Provide the (x, y) coordinate of the cell's center where the given text is located.  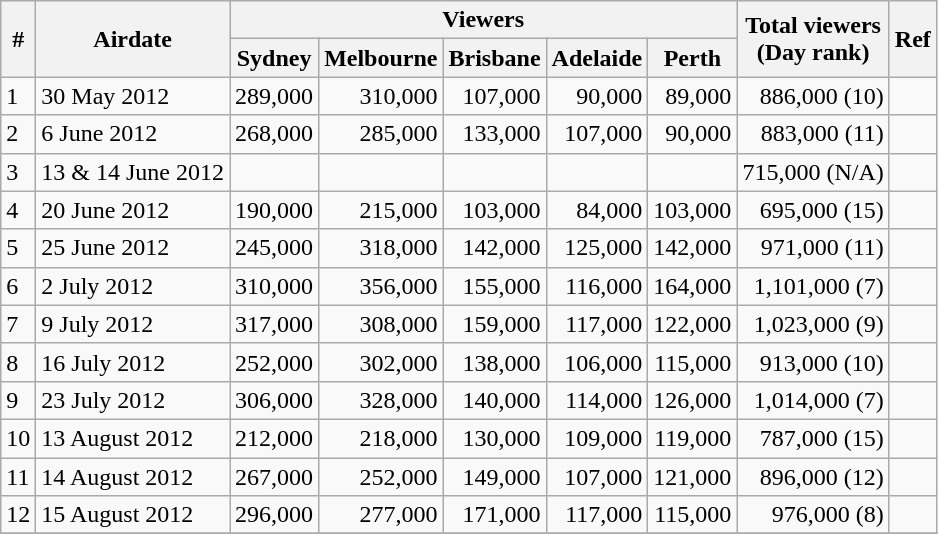
16 July 2012 (133, 362)
2 (18, 134)
356,000 (381, 286)
122,000 (692, 324)
886,000 (10) (813, 96)
164,000 (692, 286)
Airdate (133, 39)
9 (18, 400)
14 August 2012 (133, 477)
Adelaide (597, 58)
# (18, 39)
268,000 (274, 134)
913,000 (10) (813, 362)
Total viewers (Day rank) (813, 39)
149,000 (494, 477)
6 June 2012 (133, 134)
138,000 (494, 362)
296,000 (274, 515)
Perth (692, 58)
245,000 (274, 248)
1,023,000 (9) (813, 324)
289,000 (274, 96)
114,000 (597, 400)
277,000 (381, 515)
285,000 (381, 134)
212,000 (274, 438)
12 (18, 515)
318,000 (381, 248)
15 August 2012 (133, 515)
121,000 (692, 477)
Melbourne (381, 58)
2 July 2012 (133, 286)
Viewers (484, 20)
317,000 (274, 324)
23 July 2012 (133, 400)
126,000 (692, 400)
306,000 (274, 400)
Brisbane (494, 58)
215,000 (381, 210)
883,000 (11) (813, 134)
106,000 (597, 362)
6 (18, 286)
Sydney (274, 58)
308,000 (381, 324)
159,000 (494, 324)
4 (18, 210)
218,000 (381, 438)
971,000 (11) (813, 248)
130,000 (494, 438)
11 (18, 477)
171,000 (494, 515)
Ref (912, 39)
30 May 2012 (133, 96)
695,000 (15) (813, 210)
267,000 (274, 477)
10 (18, 438)
976,000 (8) (813, 515)
116,000 (597, 286)
302,000 (381, 362)
13 & 14 June 2012 (133, 172)
84,000 (597, 210)
20 June 2012 (133, 210)
3 (18, 172)
89,000 (692, 96)
715,000 (N/A) (813, 172)
119,000 (692, 438)
1,101,000 (7) (813, 286)
896,000 (12) (813, 477)
1,014,000 (7) (813, 400)
190,000 (274, 210)
8 (18, 362)
125,000 (597, 248)
13 August 2012 (133, 438)
9 July 2012 (133, 324)
25 June 2012 (133, 248)
1 (18, 96)
109,000 (597, 438)
787,000 (15) (813, 438)
5 (18, 248)
133,000 (494, 134)
7 (18, 324)
155,000 (494, 286)
328,000 (381, 400)
140,000 (494, 400)
